Output the [X, Y] coordinate of the center of the cell containing the given text.  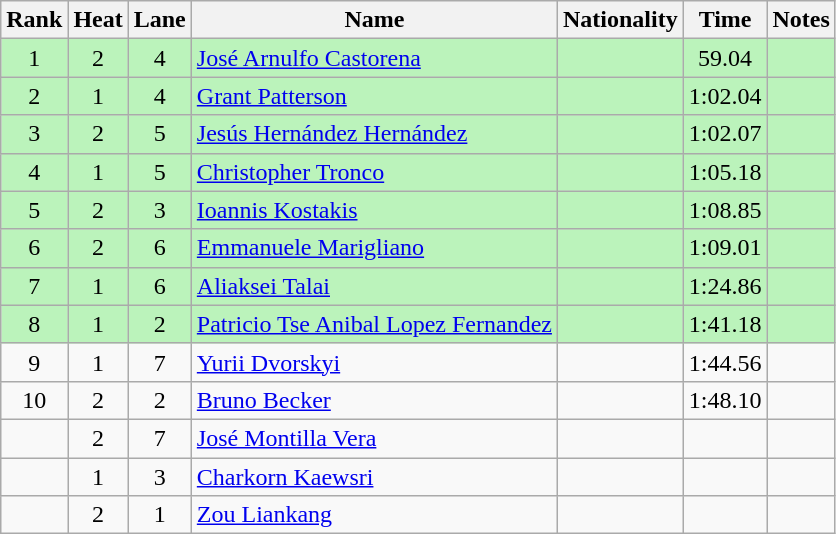
1:05.18 [725, 172]
1:09.01 [725, 248]
Time [725, 20]
Emmanuele Marigliano [374, 248]
8 [34, 324]
Rank [34, 20]
Ioannis Kostakis [374, 210]
Jesús Hernández Hernández [374, 134]
1:24.86 [725, 286]
Patricio Tse Anibal Lopez Fernandez [374, 324]
1:41.18 [725, 324]
Notes [801, 20]
Zou Liankang [374, 515]
1:48.10 [725, 400]
59.04 [725, 58]
Lane [160, 20]
Heat [98, 20]
1:02.04 [725, 96]
1:02.07 [725, 134]
1:08.85 [725, 210]
Christopher Tronco [374, 172]
José Arnulfo Castorena [374, 58]
José Montilla Vera [374, 438]
Charkorn Kaewsri [374, 477]
Yurii Dvorskyi [374, 362]
1:44.56 [725, 362]
Bruno Becker [374, 400]
Aliaksei Talai [374, 286]
9 [34, 362]
Name [374, 20]
Nationality [620, 20]
10 [34, 400]
Grant Patterson [374, 96]
